Output the (X, Y) coordinate of the center of the cell containing the given text.  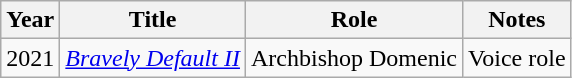
Title (153, 20)
2021 (30, 58)
Bravely Default II (153, 58)
Year (30, 20)
Voice role (518, 58)
Archbishop Domenic (354, 58)
Notes (518, 20)
Role (354, 20)
